Search for the cell housing the specified text and yield its (X, Y) center coordinate. 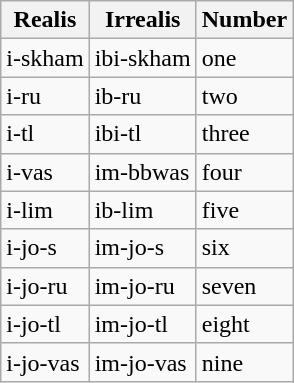
i-ru (45, 96)
seven (244, 286)
im-jo-s (142, 248)
Number (244, 20)
i-jo-tl (45, 324)
four (244, 172)
i-tl (45, 134)
im-jo-vas (142, 362)
ib-lim (142, 210)
im-bbwas (142, 172)
two (244, 96)
i-lim (45, 210)
three (244, 134)
Realis (45, 20)
i-skham (45, 58)
ibi-skham (142, 58)
eight (244, 324)
nine (244, 362)
Irrealis (142, 20)
im-jo-ru (142, 286)
i-vas (45, 172)
i-jo-s (45, 248)
five (244, 210)
im-jo-tl (142, 324)
ib-ru (142, 96)
one (244, 58)
six (244, 248)
ibi-tl (142, 134)
i-jo-vas (45, 362)
i-jo-ru (45, 286)
